For the text-containing cell, return its midpoint in [x, y] coordinate format. 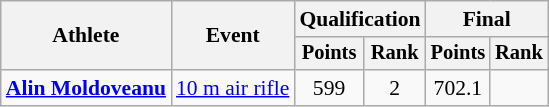
Event [232, 36]
Athlete [86, 36]
Qualification [360, 19]
702.1 [458, 88]
Final [487, 19]
2 [395, 88]
Alin Moldoveanu [86, 88]
10 m air rifle [232, 88]
599 [328, 88]
